Output the (X, Y) coordinate of the center of the cell containing the given text.  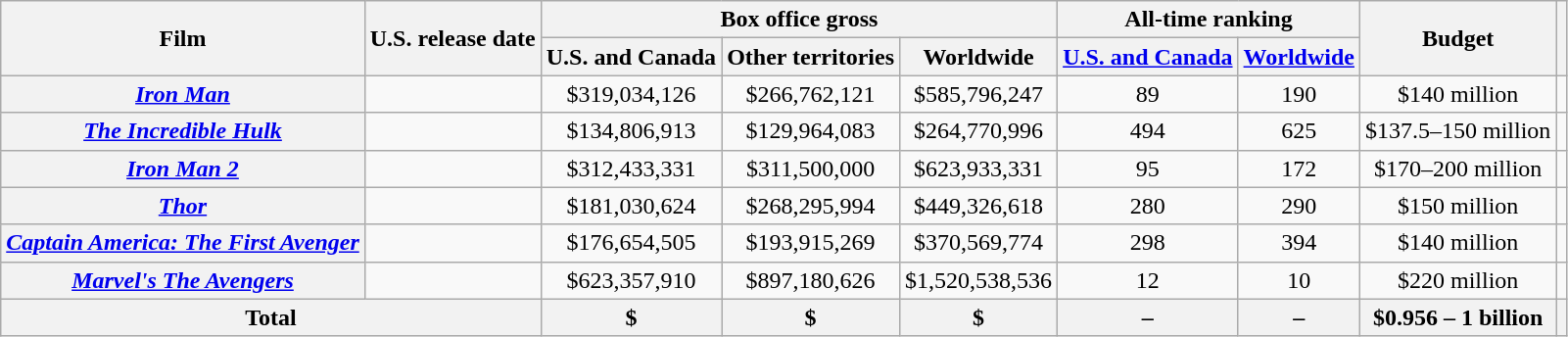
$193,915,269 (811, 243)
$312,433,331 (631, 168)
$449,326,618 (979, 206)
172 (1299, 168)
$319,034,126 (631, 94)
Box office gross (799, 20)
89 (1148, 94)
$585,796,247 (979, 94)
10 (1299, 280)
Thor (183, 206)
$268,295,994 (811, 206)
U.S. release date (452, 38)
$897,180,626 (811, 280)
Film (183, 38)
Captain America: The First Avenger (183, 243)
$264,770,996 (979, 131)
$181,030,624 (631, 206)
95 (1148, 168)
Total (270, 317)
298 (1148, 243)
$311,500,000 (811, 168)
Iron Man 2 (183, 168)
$150 million (1457, 206)
$370,569,774 (979, 243)
280 (1148, 206)
$266,762,121 (811, 94)
394 (1299, 243)
Marvel's The Avengers (183, 280)
625 (1299, 131)
$170–200 million (1457, 168)
Iron Man (183, 94)
$623,933,331 (979, 168)
290 (1299, 206)
190 (1299, 94)
Budget (1457, 38)
All-time ranking (1209, 20)
$176,654,505 (631, 243)
$623,357,910 (631, 280)
494 (1148, 131)
$0.956 – 1 billion (1457, 317)
Other territories (811, 57)
$1,520,538,536 (979, 280)
The Incredible Hulk (183, 131)
12 (1148, 280)
$137.5–150 million (1457, 131)
$129,964,083 (811, 131)
$134,806,913 (631, 131)
$220 million (1457, 280)
